Search for the cell housing the specified text and yield its (x, y) center coordinate. 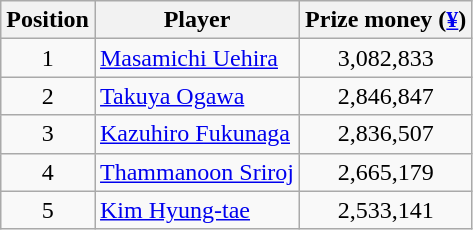
2,846,847 (386, 96)
3,082,833 (386, 58)
Player (196, 20)
Position (48, 20)
2,665,179 (386, 172)
4 (48, 172)
5 (48, 210)
2,836,507 (386, 134)
1 (48, 58)
Prize money (¥) (386, 20)
Takuya Ogawa (196, 96)
Masamichi Uehira (196, 58)
Thammanoon Sriroj (196, 172)
Kazuhiro Fukunaga (196, 134)
2,533,141 (386, 210)
Kim Hyung-tae (196, 210)
2 (48, 96)
3 (48, 134)
